Capture the cell that displays the provided text and extract its (x, y) central coordinate. 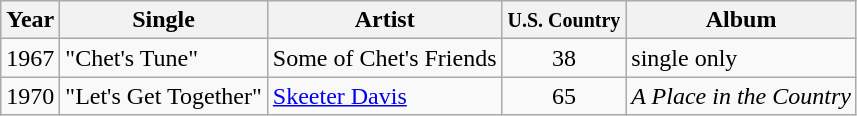
Single (164, 20)
38 (564, 58)
single only (742, 58)
"Let's Get Together" (164, 96)
1967 (30, 58)
Skeeter Davis (384, 96)
"Chet's Tune" (164, 58)
Year (30, 20)
Album (742, 20)
65 (564, 96)
Artist (384, 20)
Some of Chet's Friends (384, 58)
1970 (30, 96)
U.S. Country (564, 20)
A Place in the Country (742, 96)
